Pinpoint the cell where the given text exists, returning its (x, y) midpoint coordinate. 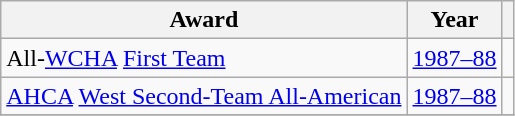
Year (454, 20)
Award (204, 20)
All-WCHA First Team (204, 58)
AHCA West Second-Team All-American (204, 96)
